From the cell containing the given text, extract its center point as [X, Y] coordinate. 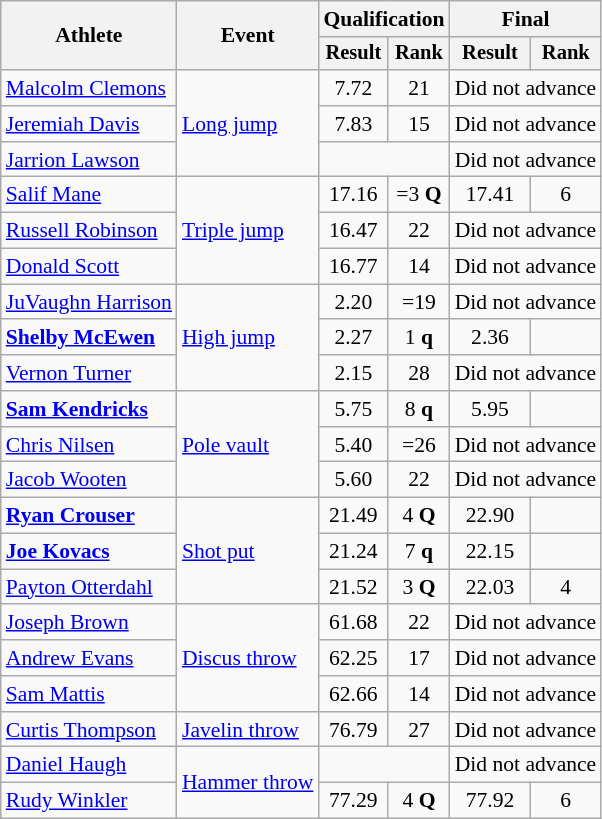
Long jump [248, 124]
22.15 [490, 552]
3 Q [418, 587]
2.15 [353, 373]
Final [526, 19]
16.77 [353, 267]
62.66 [353, 694]
Curtis Thompson [89, 730]
Payton Otterdahl [89, 587]
5.75 [353, 409]
Ryan Crouser [89, 516]
7.83 [353, 124]
Javelin throw [248, 730]
17 [418, 658]
Rudy Winkler [89, 801]
77.92 [490, 801]
Daniel Haugh [89, 765]
61.68 [353, 623]
Sam Kendricks [89, 409]
7 q [418, 552]
Joseph Brown [89, 623]
Chris Nilsen [89, 445]
2.20 [353, 302]
Shot put [248, 552]
17.16 [353, 195]
21.24 [353, 552]
Vernon Turner [89, 373]
27 [418, 730]
28 [418, 373]
5.60 [353, 480]
7.72 [353, 88]
Jarrion Lawson [89, 160]
Donald Scott [89, 267]
62.25 [353, 658]
21.49 [353, 516]
Qualification [384, 19]
5.95 [490, 409]
5.40 [353, 445]
77.29 [353, 801]
16.47 [353, 231]
Malcolm Clemons [89, 88]
Triple jump [248, 230]
Salif Mane [89, 195]
Discus throw [248, 658]
=3 Q [418, 195]
15 [418, 124]
2.27 [353, 338]
Joe Kovacs [89, 552]
4 [566, 587]
17.41 [490, 195]
22.90 [490, 516]
1 q [418, 338]
Russell Robinson [89, 231]
21.52 [353, 587]
22.03 [490, 587]
High jump [248, 338]
Andrew Evans [89, 658]
Shelby McEwen [89, 338]
21 [418, 88]
Jeremiah Davis [89, 124]
8 q [418, 409]
=26 [418, 445]
Athlete [89, 36]
Event [248, 36]
Sam Mattis [89, 694]
Hammer throw [248, 782]
Pole vault [248, 444]
JuVaughn Harrison [89, 302]
76.79 [353, 730]
2.36 [490, 338]
Jacob Wooten [89, 480]
=19 [418, 302]
